Pinpoint the cell where the given text exists, returning its (x, y) midpoint coordinate. 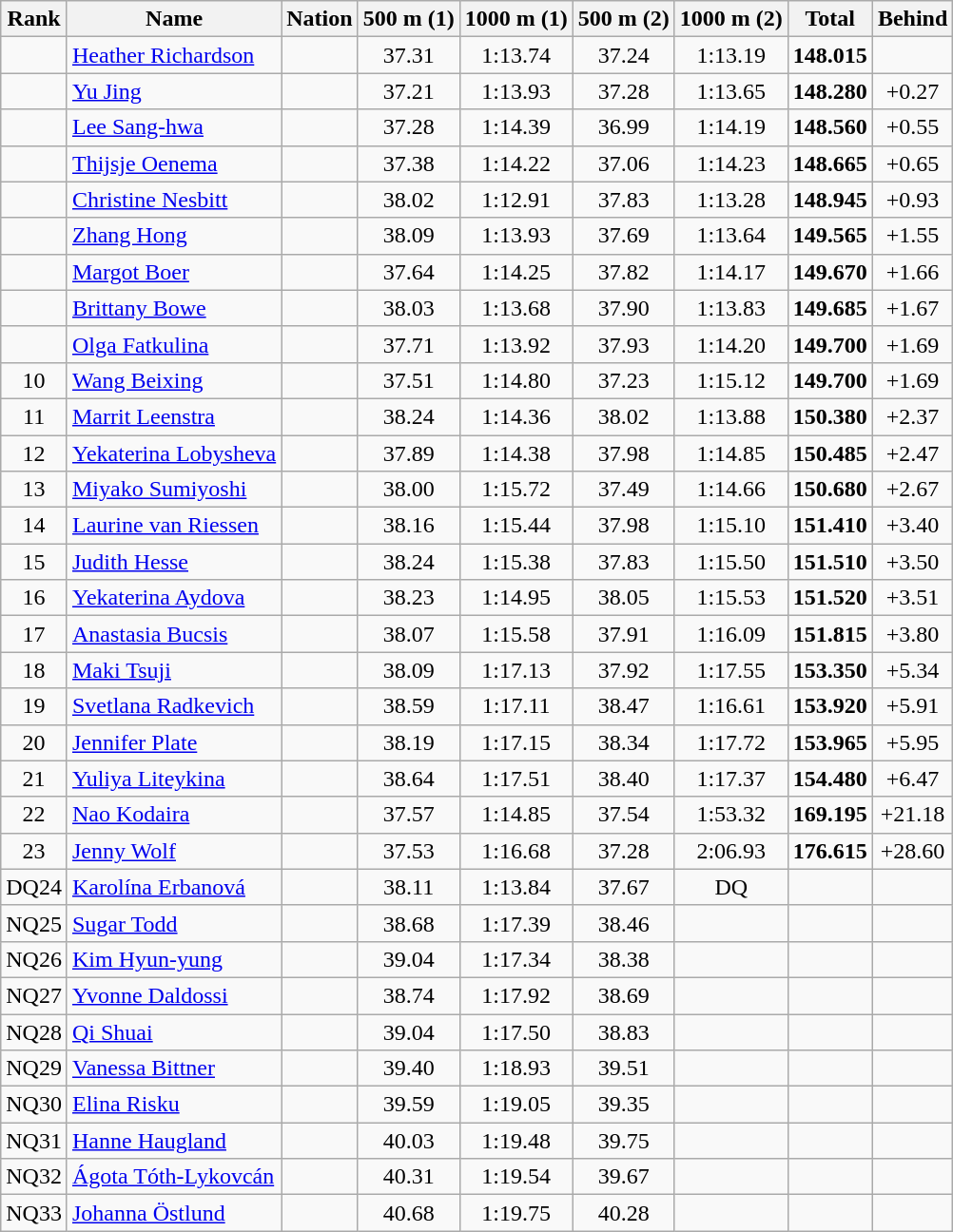
38.07 (409, 634)
39.67 (624, 1177)
148.015 (829, 55)
37.91 (624, 634)
11 (34, 416)
NQ32 (34, 1177)
NQ33 (34, 1213)
1:14.22 (515, 164)
Nao Kodaira (173, 815)
15 (34, 562)
149.670 (829, 272)
153.920 (829, 706)
1:15.12 (730, 380)
1:17.13 (515, 670)
39.51 (624, 1068)
+0.55 (912, 127)
2:06.93 (730, 851)
+0.93 (912, 200)
1:14.38 (515, 453)
37.67 (624, 887)
151.410 (829, 526)
Johanna Östlund (173, 1213)
1:15.38 (515, 562)
Thijsje Oenema (173, 164)
Maki Tsuji (173, 670)
1:14.23 (730, 164)
151.815 (829, 634)
37.24 (624, 55)
1:19.54 (515, 1177)
1000 m (1) (515, 19)
20 (34, 742)
Wang Beixing (173, 380)
38.59 (409, 706)
38.46 (624, 923)
1:14.39 (515, 127)
Total (829, 19)
Ágota Tóth-Lykovcán (173, 1177)
1:13.92 (515, 344)
Behind (912, 19)
1:19.75 (515, 1213)
1:14.66 (730, 490)
1:15.72 (515, 490)
1:17.72 (730, 742)
37.31 (409, 55)
1:16.09 (730, 634)
1:53.32 (730, 815)
1:17.15 (515, 742)
1:17.55 (730, 670)
169.195 (829, 815)
Marrit Leenstra (173, 416)
148.945 (829, 200)
38.16 (409, 526)
39.40 (409, 1068)
21 (34, 779)
NQ31 (34, 1141)
Yu Jing (173, 91)
+3.51 (912, 598)
+0.27 (912, 91)
38.05 (624, 598)
176.615 (829, 851)
NQ30 (34, 1105)
39.35 (624, 1105)
1:13.83 (730, 308)
1:17.92 (515, 995)
NQ29 (34, 1068)
38.34 (624, 742)
+2.47 (912, 453)
150.680 (829, 490)
Yuliya Liteykina (173, 779)
Miyako Sumiyoshi (173, 490)
38.11 (409, 887)
18 (34, 670)
151.510 (829, 562)
NQ25 (34, 923)
148.560 (829, 127)
1:17.39 (515, 923)
1:15.50 (730, 562)
148.280 (829, 91)
1:17.11 (515, 706)
37.51 (409, 380)
37.49 (624, 490)
1:14.25 (515, 272)
37.82 (624, 272)
Karolína Erbanová (173, 887)
Laurine van Riessen (173, 526)
38.47 (624, 706)
+28.60 (912, 851)
37.23 (624, 380)
1:15.58 (515, 634)
12 (34, 453)
1:19.05 (515, 1105)
1:17.51 (515, 779)
+2.67 (912, 490)
150.380 (829, 416)
500 m (2) (624, 19)
40.68 (409, 1213)
Yekaterina Aydova (173, 598)
NQ27 (34, 995)
+2.37 (912, 416)
38.68 (409, 923)
151.520 (829, 598)
NQ26 (34, 959)
39.59 (409, 1105)
Heather Richardson (173, 55)
Jenny Wolf (173, 851)
1:13.28 (730, 200)
1:16.61 (730, 706)
38.23 (409, 598)
1:15.10 (730, 526)
149.565 (829, 236)
36.99 (624, 127)
37.06 (624, 164)
38.83 (624, 1031)
37.38 (409, 164)
153.965 (829, 742)
1:13.68 (515, 308)
38.03 (409, 308)
17 (34, 634)
37.57 (409, 815)
149.685 (829, 308)
150.485 (829, 453)
1:14.36 (515, 416)
1:13.65 (730, 91)
19 (34, 706)
1:13.74 (515, 55)
38.00 (409, 490)
37.89 (409, 453)
Judith Hesse (173, 562)
37.93 (624, 344)
Yvonne Daldossi (173, 995)
38.19 (409, 742)
10 (34, 380)
1:12.91 (515, 200)
Elina Risku (173, 1105)
37.71 (409, 344)
148.665 (829, 164)
38.38 (624, 959)
+1.67 (912, 308)
13 (34, 490)
DQ24 (34, 887)
Zhang Hong (173, 236)
Hanne Haugland (173, 1141)
40.28 (624, 1213)
1000 m (2) (730, 19)
37.90 (624, 308)
Vanessa Bittner (173, 1068)
+5.34 (912, 670)
37.53 (409, 851)
Qi Shuai (173, 1031)
Sugar Todd (173, 923)
38.64 (409, 779)
1:17.34 (515, 959)
1:17.50 (515, 1031)
22 (34, 815)
1:13.84 (515, 887)
1:16.68 (515, 851)
1:13.88 (730, 416)
153.350 (829, 670)
+21.18 (912, 815)
+1.66 (912, 272)
Margot Boer (173, 272)
Svetlana Radkevich (173, 706)
39.75 (624, 1141)
+0.65 (912, 164)
+3.40 (912, 526)
+3.50 (912, 562)
Rank (34, 19)
1:14.80 (515, 380)
DQ (730, 887)
Kim Hyun-yung (173, 959)
1:14.20 (730, 344)
NQ28 (34, 1031)
38.74 (409, 995)
154.480 (829, 779)
Name (173, 19)
+3.80 (912, 634)
Brittany Bowe (173, 308)
+1.55 (912, 236)
38.69 (624, 995)
Jennifer Plate (173, 742)
Lee Sang-hwa (173, 127)
37.64 (409, 272)
Christine Nesbitt (173, 200)
1:15.44 (515, 526)
1:14.19 (730, 127)
1:15.53 (730, 598)
1:14.95 (515, 598)
1:14.17 (730, 272)
37.54 (624, 815)
14 (34, 526)
37.92 (624, 670)
37.69 (624, 236)
500 m (1) (409, 19)
40.31 (409, 1177)
1:18.93 (515, 1068)
Olga Fatkulina (173, 344)
16 (34, 598)
1:19.48 (515, 1141)
40.03 (409, 1141)
+5.95 (912, 742)
Anastasia Bucsis (173, 634)
+5.91 (912, 706)
1:13.64 (730, 236)
38.40 (624, 779)
Yekaterina Lobysheva (173, 453)
Nation (320, 19)
+6.47 (912, 779)
37.21 (409, 91)
1:13.19 (730, 55)
23 (34, 851)
1:17.37 (730, 779)
